Scan for the cell matching the given text and deliver its [X, Y] coordinate at center. 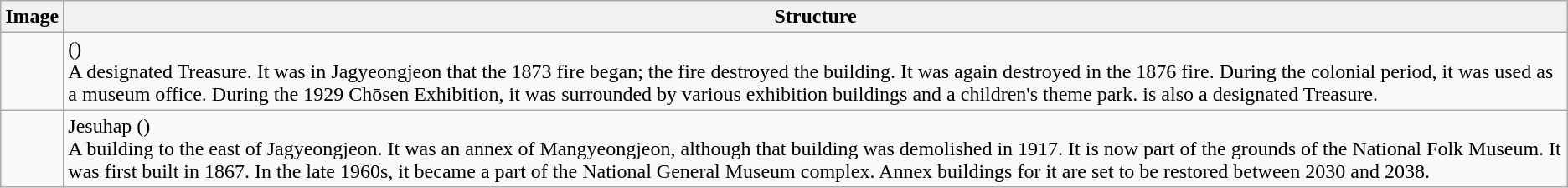
Image [32, 17]
Structure [816, 17]
